Scan for the cell matching the given text and deliver its (X, Y) coordinate at center. 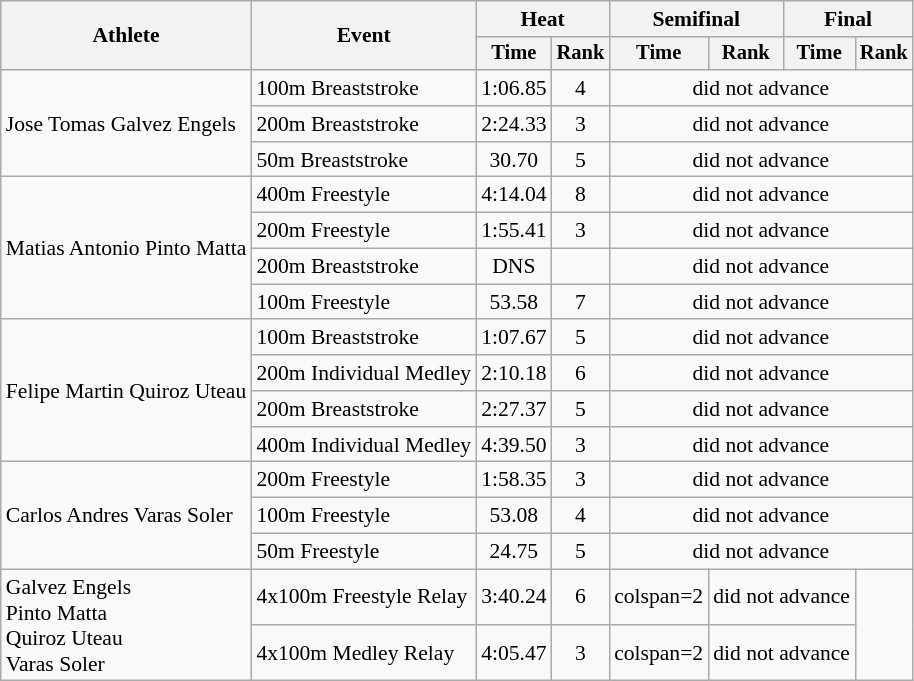
8 (581, 195)
1:07.67 (514, 338)
30.70 (514, 160)
Galvez EngelsPinto MattaQuiroz UteauVaras Soler (126, 625)
Felipe Martin Quiroz Uteau (126, 391)
4:39.50 (514, 445)
Final (848, 19)
4x100m Medley Relay (364, 653)
2:10.18 (514, 373)
DNS (514, 267)
Athlete (126, 36)
400m Individual Medley (364, 445)
Semifinal (696, 19)
2:27.37 (514, 409)
3:40.24 (514, 597)
1:58.35 (514, 480)
Event (364, 36)
4:14.04 (514, 195)
200m Individual Medley (364, 373)
Carlos Andres Varas Soler (126, 516)
400m Freestyle (364, 195)
Jose Tomas Galvez Engels (126, 124)
50m Freestyle (364, 552)
53.58 (514, 302)
4:05.47 (514, 653)
1:55.41 (514, 231)
24.75 (514, 552)
2:24.33 (514, 124)
50m Breaststroke (364, 160)
53.08 (514, 516)
Heat (542, 19)
1:06.85 (514, 88)
7 (581, 302)
4x100m Freestyle Relay (364, 597)
Matias Antonio Pinto Matta (126, 248)
